Provide the [x, y] coordinate of the cell's center where the given text is located.  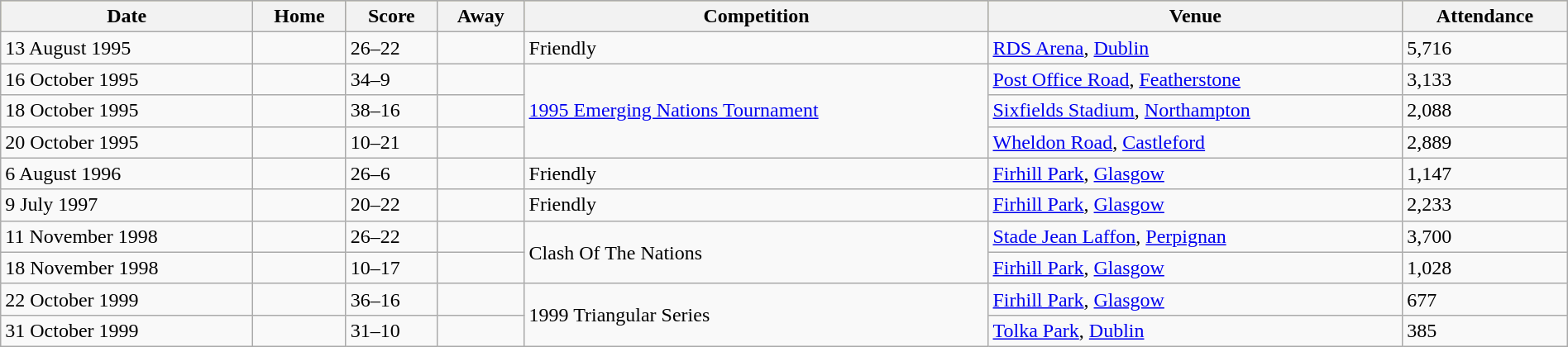
Date [127, 17]
1999 Triangular Series [756, 315]
10–17 [391, 268]
36–16 [391, 299]
677 [1485, 299]
6 August 1996 [127, 173]
38–16 [391, 111]
9 July 1997 [127, 205]
3,700 [1485, 236]
11 November 1998 [127, 236]
5,716 [1485, 48]
20–22 [391, 205]
2,889 [1485, 142]
2,088 [1485, 111]
Home [299, 17]
20 October 1995 [127, 142]
Post Office Road, Featherstone [1196, 79]
16 October 1995 [127, 79]
Sixfields Stadium, Northampton [1196, 111]
Venue [1196, 17]
Tolka Park, Dublin [1196, 330]
Stade Jean Laffon, Perpignan [1196, 236]
2,233 [1485, 205]
13 August 1995 [127, 48]
10–21 [391, 142]
31–10 [391, 330]
385 [1485, 330]
22 October 1999 [127, 299]
3,133 [1485, 79]
1,147 [1485, 173]
Attendance [1485, 17]
Clash Of The Nations [756, 252]
31 October 1999 [127, 330]
26–6 [391, 173]
18 November 1998 [127, 268]
18 October 1995 [127, 111]
Wheldon Road, Castleford [1196, 142]
Away [481, 17]
34–9 [391, 79]
Competition [756, 17]
1995 Emerging Nations Tournament [756, 111]
RDS Arena, Dublin [1196, 48]
1,028 [1485, 268]
Score [391, 17]
